Find where the given text appears and provide that cell's center as (X, Y) coordinate. 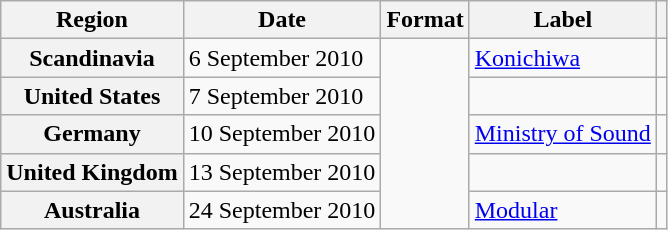
Konichiwa (562, 58)
Modular (562, 210)
Region (92, 20)
6 September 2010 (282, 58)
United States (92, 96)
13 September 2010 (282, 172)
Date (282, 20)
United Kingdom (92, 172)
7 September 2010 (282, 96)
Label (562, 20)
10 September 2010 (282, 134)
Format (425, 20)
Germany (92, 134)
24 September 2010 (282, 210)
Ministry of Sound (562, 134)
Australia (92, 210)
Scandinavia (92, 58)
